Find where the given text appears and provide that cell's center as (X, Y) coordinate. 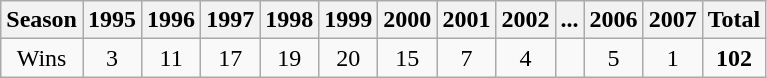
2000 (408, 20)
Total (734, 20)
1998 (290, 20)
2001 (466, 20)
19 (290, 58)
3 (112, 58)
5 (614, 58)
11 (172, 58)
1 (672, 58)
2002 (526, 20)
20 (348, 58)
7 (466, 58)
1995 (112, 20)
... (570, 20)
4 (526, 58)
Wins (42, 58)
2006 (614, 20)
1996 (172, 20)
15 (408, 58)
102 (734, 58)
Season (42, 20)
17 (230, 58)
1999 (348, 20)
1997 (230, 20)
2007 (672, 20)
